Pinpoint the cell where the given text exists, returning its (X, Y) midpoint coordinate. 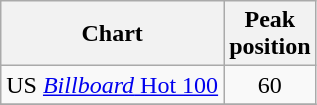
Peakposition (270, 34)
Chart (112, 34)
60 (270, 85)
US Billboard Hot 100 (112, 85)
